Extract the (x, y) coordinate from the center of the cell holding the provided text.  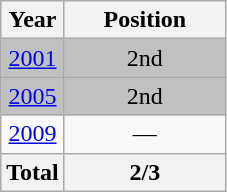
2005 (33, 96)
Total (33, 172)
2009 (33, 134)
2/3 (144, 172)
— (144, 134)
2001 (33, 58)
Year (33, 20)
Position (144, 20)
